Find where the given text appears and provide that cell's center as (X, Y) coordinate. 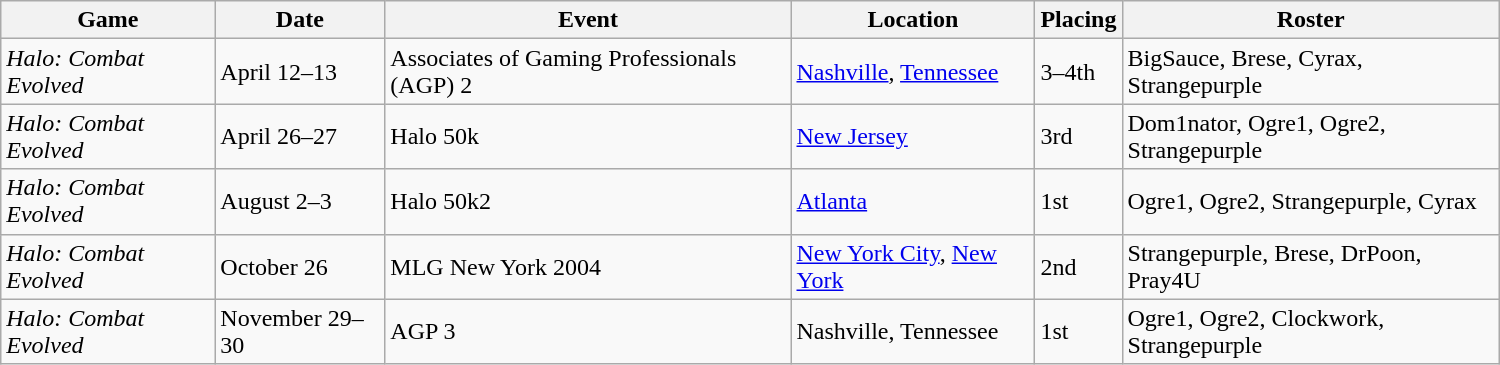
AGP 3 (588, 332)
Atlanta (913, 202)
2nd (1078, 266)
Game (108, 20)
Event (588, 20)
November 29–30 (300, 332)
BigSauce, Brese, Cyrax, Strangepurple (1310, 72)
Placing (1078, 20)
3rd (1078, 136)
MLG New York 2004 (588, 266)
Ogre1, Ogre2, Clockwork, Strangepurple (1310, 332)
Location (913, 20)
New York City, New York (913, 266)
Associates of Gaming Professionals (AGP) 2 (588, 72)
Date (300, 20)
Strangepurple, Brese, DrPoon, Pray4U (1310, 266)
New Jersey (913, 136)
October 26 (300, 266)
Dom1nator, Ogre1, Ogre2, Strangepurple (1310, 136)
Ogre1, Ogre2, Strangepurple, Cyrax (1310, 202)
April 26–27 (300, 136)
August 2–3 (300, 202)
April 12–13 (300, 72)
3–4th (1078, 72)
Roster (1310, 20)
Halo 50k2 (588, 202)
Halo 50k (588, 136)
